Search for the cell housing the specified text and yield its [x, y] center coordinate. 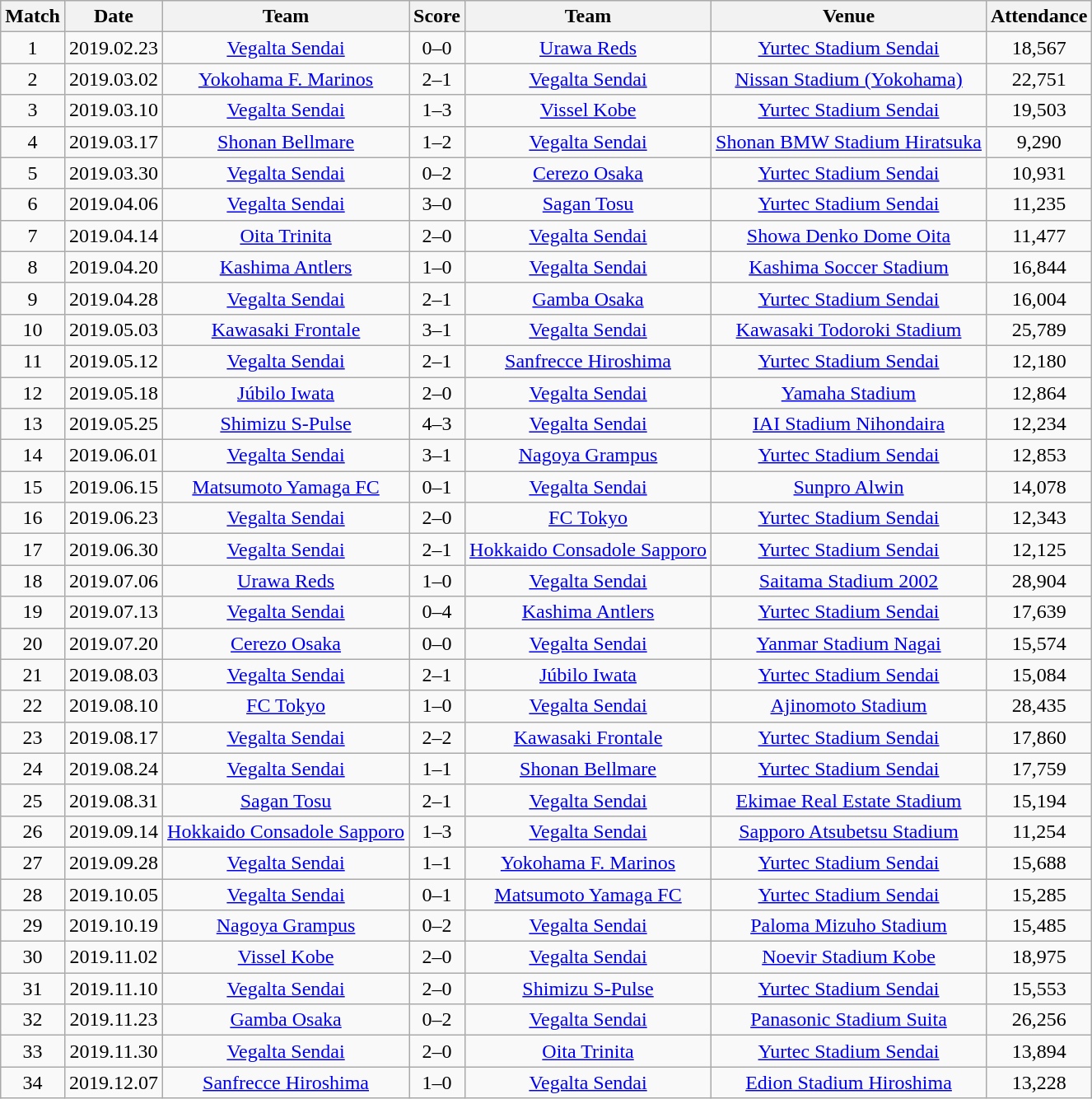
15 [33, 487]
4 [33, 142]
2019.03.10 [114, 110]
32 [33, 1020]
15,553 [1038, 989]
24 [33, 769]
0–4 [437, 612]
3–0 [437, 204]
2 [33, 79]
2019.11.10 [114, 989]
Panasonic Stadium Suita [849, 1020]
17,759 [1038, 769]
Ajinomoto Stadium [849, 706]
Edion Stadium Hiroshima [849, 1083]
12,180 [1038, 361]
2019.07.13 [114, 612]
15,285 [1038, 894]
34 [33, 1083]
Venue [849, 16]
25,789 [1038, 330]
12,343 [1038, 518]
10,931 [1038, 173]
15,574 [1038, 643]
Sunpro Alwin [849, 487]
2019.06.30 [114, 549]
12 [33, 393]
26 [33, 831]
27 [33, 863]
28 [33, 894]
18,975 [1038, 957]
Paloma Mizuho Stadium [849, 926]
14,078 [1038, 487]
10 [33, 330]
2019.04.14 [114, 236]
16,844 [1038, 267]
13,228 [1038, 1083]
21 [33, 675]
14 [33, 456]
2019.05.18 [114, 393]
33 [33, 1051]
2019.05.25 [114, 424]
11 [33, 361]
2019.08.31 [114, 800]
Kawasaki Todoroki Stadium [849, 330]
16,004 [1038, 298]
2019.09.14 [114, 831]
Ekimae Real Estate Stadium [849, 800]
2019.07.06 [114, 581]
15,084 [1038, 675]
Yamaha Stadium [849, 393]
17,860 [1038, 737]
29 [33, 926]
2019.08.24 [114, 769]
2019.11.30 [114, 1051]
2019.10.19 [114, 926]
Score [437, 16]
Nissan Stadium (Yokohama) [849, 79]
31 [33, 989]
2019.04.20 [114, 267]
2019.06.01 [114, 456]
Shonan BMW Stadium Hiratsuka [849, 142]
2019.02.23 [114, 48]
2019.08.17 [114, 737]
Showa Denko Dome Oita [849, 236]
1–2 [437, 142]
2–2 [437, 737]
2019.05.03 [114, 330]
Attendance [1038, 16]
2019.07.20 [114, 643]
15,688 [1038, 863]
5 [33, 173]
19 [33, 612]
30 [33, 957]
Noevir Stadium Kobe [849, 957]
IAI Stadium Nihondaira [849, 424]
25 [33, 800]
11,254 [1038, 831]
2019.06.15 [114, 487]
Saitama Stadium 2002 [849, 581]
18 [33, 581]
12,234 [1038, 424]
2019.03.17 [114, 142]
13 [33, 424]
2019.11.02 [114, 957]
18,567 [1038, 48]
4–3 [437, 424]
8 [33, 267]
15,194 [1038, 800]
Match [33, 16]
19,503 [1038, 110]
22 [33, 706]
Yanmar Stadium Nagai [849, 643]
2019.12.07 [114, 1083]
9 [33, 298]
Kashima Soccer Stadium [849, 267]
13,894 [1038, 1051]
22,751 [1038, 79]
Sapporo Atsubetsu Stadium [849, 831]
17,639 [1038, 612]
23 [33, 737]
2019.04.28 [114, 298]
12,864 [1038, 393]
16 [33, 518]
20 [33, 643]
2019.11.23 [114, 1020]
7 [33, 236]
2019.08.10 [114, 706]
12,125 [1038, 549]
11,235 [1038, 204]
2019.10.05 [114, 894]
26,256 [1038, 1020]
28,435 [1038, 706]
2019.09.28 [114, 863]
12,853 [1038, 456]
28,904 [1038, 581]
2019.03.30 [114, 173]
2019.05.12 [114, 361]
2019.06.23 [114, 518]
2019.08.03 [114, 675]
2019.03.02 [114, 79]
15,485 [1038, 926]
17 [33, 549]
11,477 [1038, 236]
2019.04.06 [114, 204]
1 [33, 48]
6 [33, 204]
3 [33, 110]
9,290 [1038, 142]
Date [114, 16]
